Provide the (x, y) coordinate of the cell's center where the given text is located.  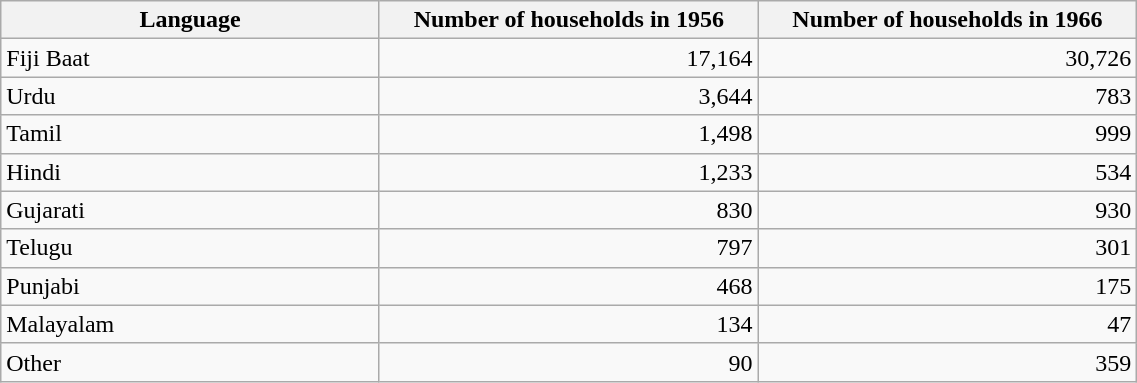
17,164 (568, 58)
Tamil (190, 134)
Telugu (190, 248)
175 (948, 286)
534 (948, 172)
Other (190, 362)
Fiji Baat (190, 58)
134 (568, 324)
Number of households in 1966 (948, 20)
930 (948, 210)
301 (948, 248)
783 (948, 96)
830 (568, 210)
Language (190, 20)
Malayalam (190, 324)
Punjabi (190, 286)
Hindi (190, 172)
Gujarati (190, 210)
999 (948, 134)
797 (568, 248)
359 (948, 362)
Number of households in 1956 (568, 20)
1,498 (568, 134)
468 (568, 286)
90 (568, 362)
Urdu (190, 96)
30,726 (948, 58)
47 (948, 324)
1,233 (568, 172)
3,644 (568, 96)
